Determine the [x, y] coordinate at the center of the cell enclosing the given text.  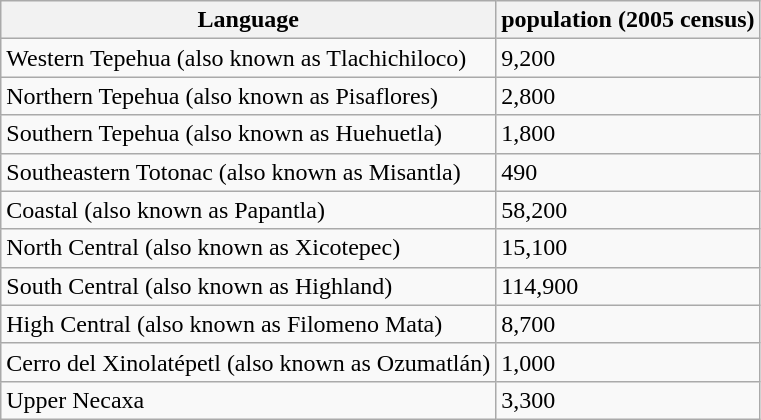
Western Tepehua (also known as Tlachichiloco) [248, 58]
8,700 [628, 324]
South Central (also known as Highland) [248, 286]
58,200 [628, 210]
114,900 [628, 286]
15,100 [628, 248]
Coastal (also known as Papantla) [248, 210]
North Central (also known as Xicotepec) [248, 248]
490 [628, 172]
Upper Necaxa [248, 400]
9,200 [628, 58]
Southern Tepehua (also known as Huehuetla) [248, 134]
population (2005 census) [628, 20]
1,000 [628, 362]
Southeastern Totonac (also known as Misantla) [248, 172]
High Central (also known as Filomeno Mata) [248, 324]
Northern Tepehua (also known as Pisaflores) [248, 96]
Cerro del Xinolatépetl (also known as Ozumatlán) [248, 362]
Language [248, 20]
3,300 [628, 400]
1,800 [628, 134]
2,800 [628, 96]
